From the cell containing the given text, extract its center point as [X, Y] coordinate. 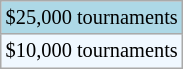
$10,000 tournaments [92, 51]
$25,000 tournaments [92, 17]
